For the text-containing cell, return its midpoint in (X, Y) coordinate format. 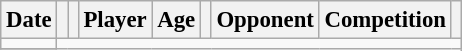
Competition (385, 20)
Date (29, 20)
Player (115, 20)
Opponent (265, 20)
Age (176, 20)
